Return the (x, y) coordinate for the center point of the cell that contains the specified text.  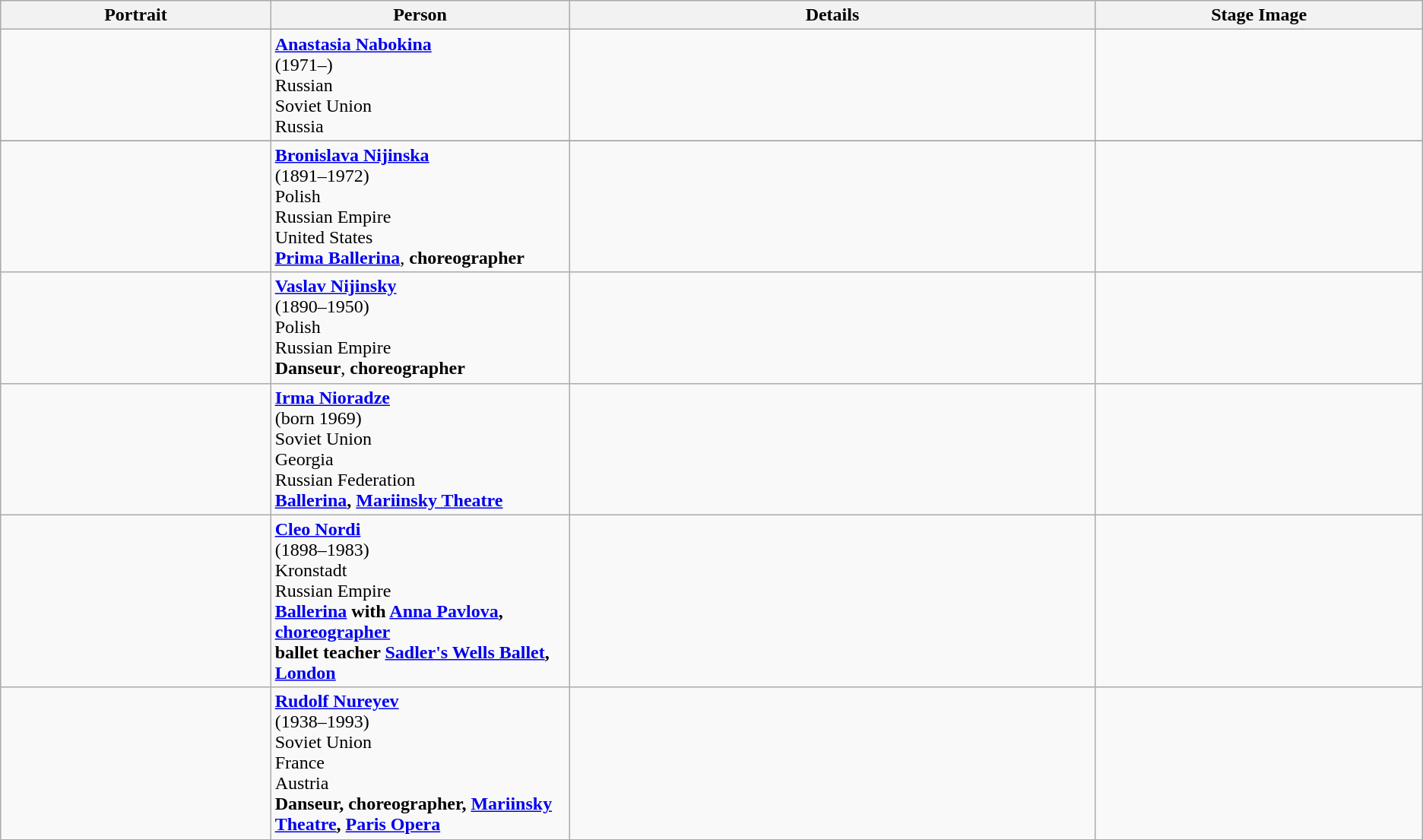
Bronislava Nijinska (1891–1972)Polish Russian EmpireUnited States Prima Ballerina, choreographer (420, 207)
Portrait (135, 15)
Vaslav Nijinsky (1890–1950)PolishRussian Empire Danseur, choreographer (420, 328)
Cleo Nordi(1898–1983)KronstadtRussian EmpireBallerina with Anna Pavlova, choreographerballet teacher Sadler's Wells Ballet, London (420, 601)
Person (420, 15)
Details (832, 15)
Rudolf Nureyev (1938–1993)Soviet UnionFranceAustria Danseur, choreographer, Mariinsky Theatre, Paris Opera (420, 763)
Irma Nioradze(born 1969)Soviet UnionGeorgiaRussian Federation Ballerina, Mariinsky Theatre (420, 449)
Anastasia Nabokina (1971–)Russian Soviet UnionRussia (420, 85)
Stage Image (1259, 15)
